For the text-containing cell, return its midpoint in [x, y] coordinate format. 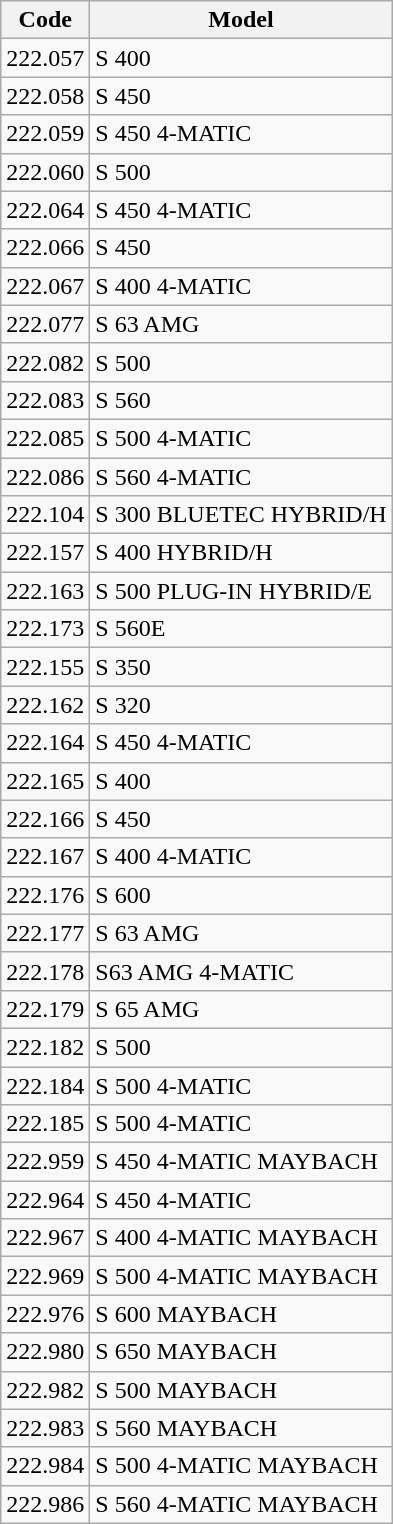
222.058 [46, 96]
S 600 [241, 895]
222.162 [46, 705]
222.964 [46, 1200]
S 600 MAYBACH [241, 1314]
222.067 [46, 286]
S 500 MAYBACH [241, 1390]
S 560 4-MATIC MAYBACH [241, 1504]
222.176 [46, 895]
S63 AMG 4-MATIC [241, 971]
222.157 [46, 553]
S 500 PLUG-IN HYBRID/E [241, 591]
222.082 [46, 362]
222.167 [46, 857]
222.165 [46, 781]
222.057 [46, 58]
222.182 [46, 1047]
222.166 [46, 819]
222.085 [46, 438]
S 560 4-MATIC [241, 477]
222.060 [46, 172]
S 560 MAYBACH [241, 1428]
222.059 [46, 134]
222.179 [46, 1009]
222.077 [46, 324]
S 560 [241, 400]
S 300 BLUETEC HYBRID/H [241, 515]
222.984 [46, 1466]
S 320 [241, 705]
222.969 [46, 1276]
222.083 [46, 400]
222.967 [46, 1238]
222.976 [46, 1314]
222.163 [46, 591]
222.086 [46, 477]
S 65 AMG [241, 1009]
222.104 [46, 515]
222.959 [46, 1162]
222.178 [46, 971]
S 560E [241, 629]
222.177 [46, 933]
222.155 [46, 667]
S 400 HYBRID/H [241, 553]
222.064 [46, 210]
222.173 [46, 629]
222.184 [46, 1085]
Code [46, 20]
222.982 [46, 1390]
S 450 4-MATIC MAYBACH [241, 1162]
222.980 [46, 1352]
S 650 MAYBACH [241, 1352]
Model [241, 20]
222.983 [46, 1428]
222.164 [46, 743]
222.986 [46, 1504]
222.066 [46, 248]
222.185 [46, 1124]
S 400 4-MATIC MAYBACH [241, 1238]
S 350 [241, 667]
